Extract the [X, Y] coordinate from the center of the cell holding the provided text.  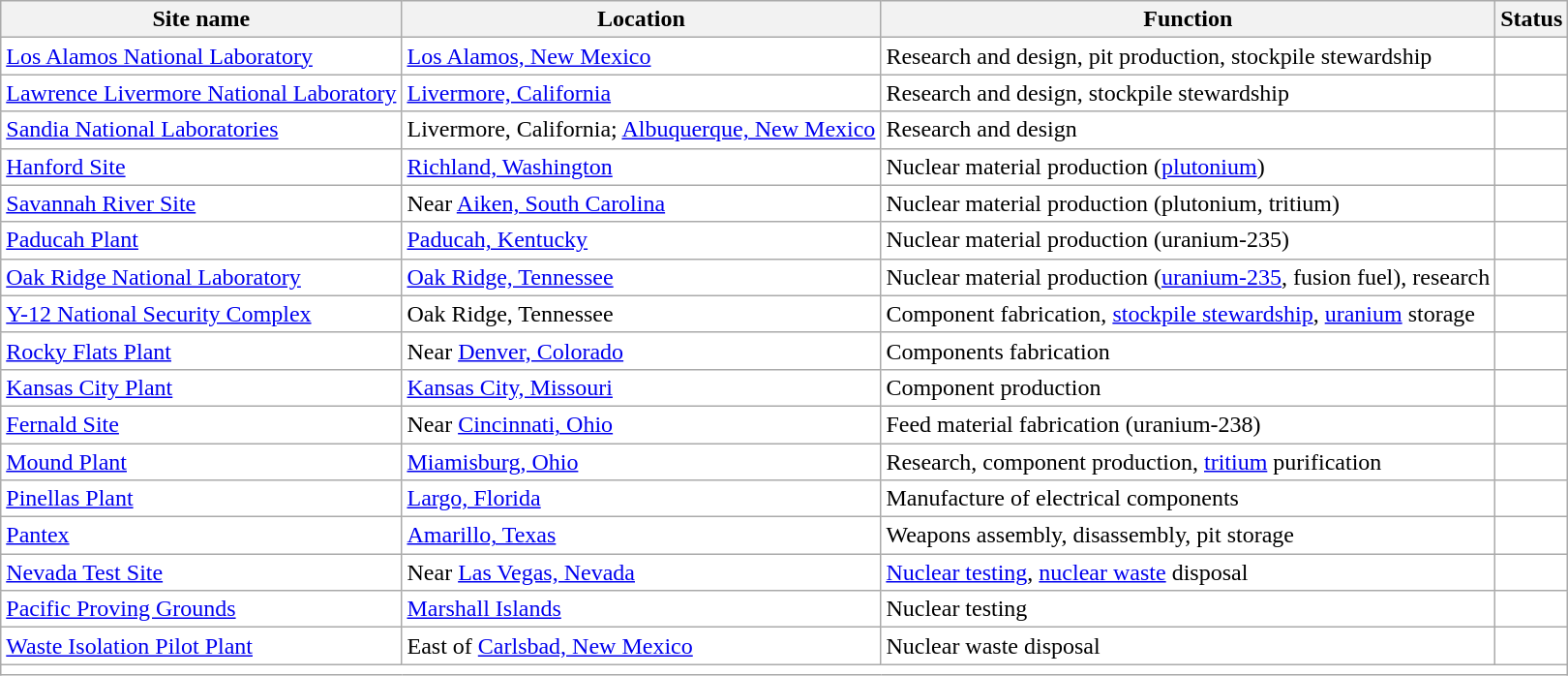
Near Aiken, South Carolina [641, 203]
Los Alamos National Laboratory [201, 56]
Nuclear waste disposal [1189, 646]
Oak Ridge National Laboratory [201, 277]
Los Alamos, New Mexico [641, 56]
Waste Isolation Pilot Plant [201, 646]
Research and design [1189, 130]
Nuclear material production (uranium-235) [1189, 240]
Components fabrication [1189, 351]
Near Las Vegas, Nevada [641, 572]
Y-12 National Security Complex [201, 314]
Nuclear material production (uranium-235, fusion fuel), research [1189, 277]
East of Carlsbad, New Mexico [641, 646]
Manufacture of electrical components [1189, 499]
Largo, Florida [641, 499]
Site name [201, 19]
Nuclear material production (plutonium, tritium) [1189, 203]
Fernald Site [201, 424]
Component fabrication, stockpile stewardship, uranium storage [1189, 314]
Pantex [201, 536]
Nuclear material production (plutonium) [1189, 167]
Rocky Flats Plant [201, 351]
Miamisburg, Ohio [641, 462]
Mound Plant [201, 462]
Paducah Plant [201, 240]
Research and design, pit production, stockpile stewardship [1189, 56]
Kansas City Plant [201, 387]
Pacific Proving Grounds [201, 609]
Near Cincinnati, Ohio [641, 424]
Livermore, California [641, 93]
Near Denver, Colorado [641, 351]
Savannah River Site [201, 203]
Weapons assembly, disassembly, pit storage [1189, 536]
Amarillo, Texas [641, 536]
Function [1189, 19]
Lawrence Livermore National Laboratory [201, 93]
Marshall Islands [641, 609]
Pinellas Plant [201, 499]
Research and design, stockpile stewardship [1189, 93]
Paducah, Kentucky [641, 240]
Component production [1189, 387]
Livermore, California; Albuquerque, New Mexico [641, 130]
Sandia National Laboratories [201, 130]
Hanford Site [201, 167]
Location [641, 19]
Nevada Test Site [201, 572]
Kansas City, Missouri [641, 387]
Research, component production, tritium purification [1189, 462]
Richland, Washington [641, 167]
Feed material fabrication (uranium-238) [1189, 424]
Nuclear testing, nuclear waste disposal [1189, 572]
Status [1531, 19]
Nuclear testing [1189, 609]
